Pinpoint the cell where the given text exists, returning its (X, Y) midpoint coordinate. 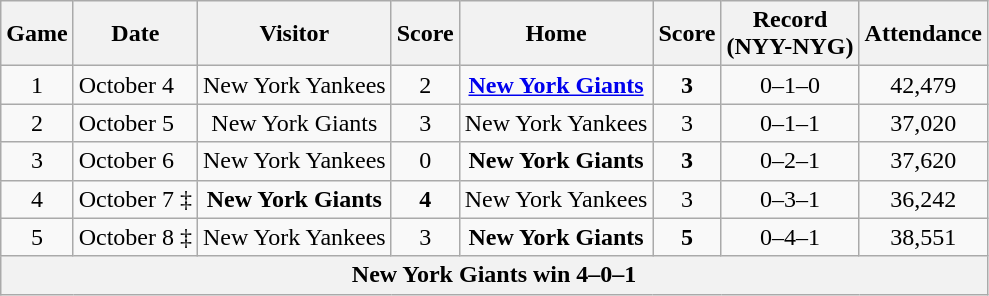
1 (37, 85)
Game (37, 34)
0–2–1 (790, 161)
October 6 (135, 161)
October 7 ‡ (135, 199)
Home (556, 34)
0–4–1 (790, 237)
October 5 (135, 123)
0–3–1 (790, 199)
Record(NYY-NYG) (790, 34)
Visitor (294, 34)
38,551 (923, 237)
37,620 (923, 161)
0–1–1 (790, 123)
Attendance (923, 34)
37,020 (923, 123)
Date (135, 34)
36,242 (923, 199)
0–1–0 (790, 85)
October 8 ‡ (135, 237)
October 4 (135, 85)
0 (425, 161)
42,479 (923, 85)
New York Giants win 4–0–1 (494, 275)
